Find where the given text appears and provide that cell's center as (x, y) coordinate. 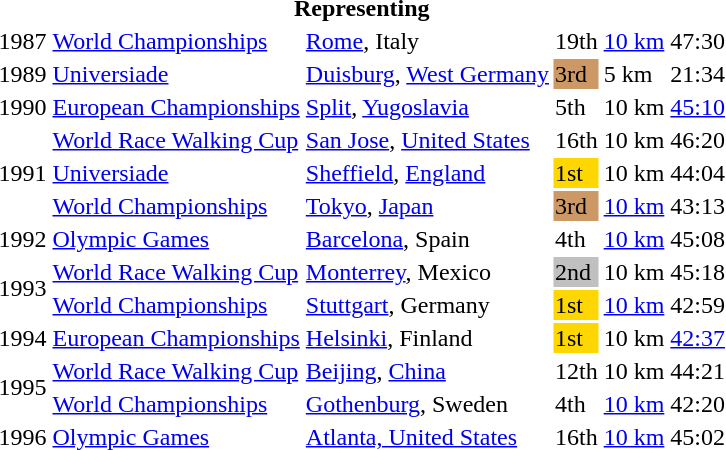
Monterrey, Mexico (427, 272)
Beijing, China (427, 371)
Barcelona, Spain (427, 239)
5 km (634, 74)
Sheffield, England (427, 173)
Helsinki, Finland (427, 338)
5th (576, 107)
2nd (576, 272)
San Jose, United States (427, 140)
Tokyo, Japan (427, 206)
12th (576, 371)
16th (576, 140)
19th (576, 41)
Olympic Games (176, 239)
Gothenburg, Sweden (427, 404)
Stuttgart, Germany (427, 305)
Duisburg, West Germany (427, 74)
Rome, Italy (427, 41)
Split, Yugoslavia (427, 107)
